Pinpoint the cell where the given text exists, returning its [X, Y] midpoint coordinate. 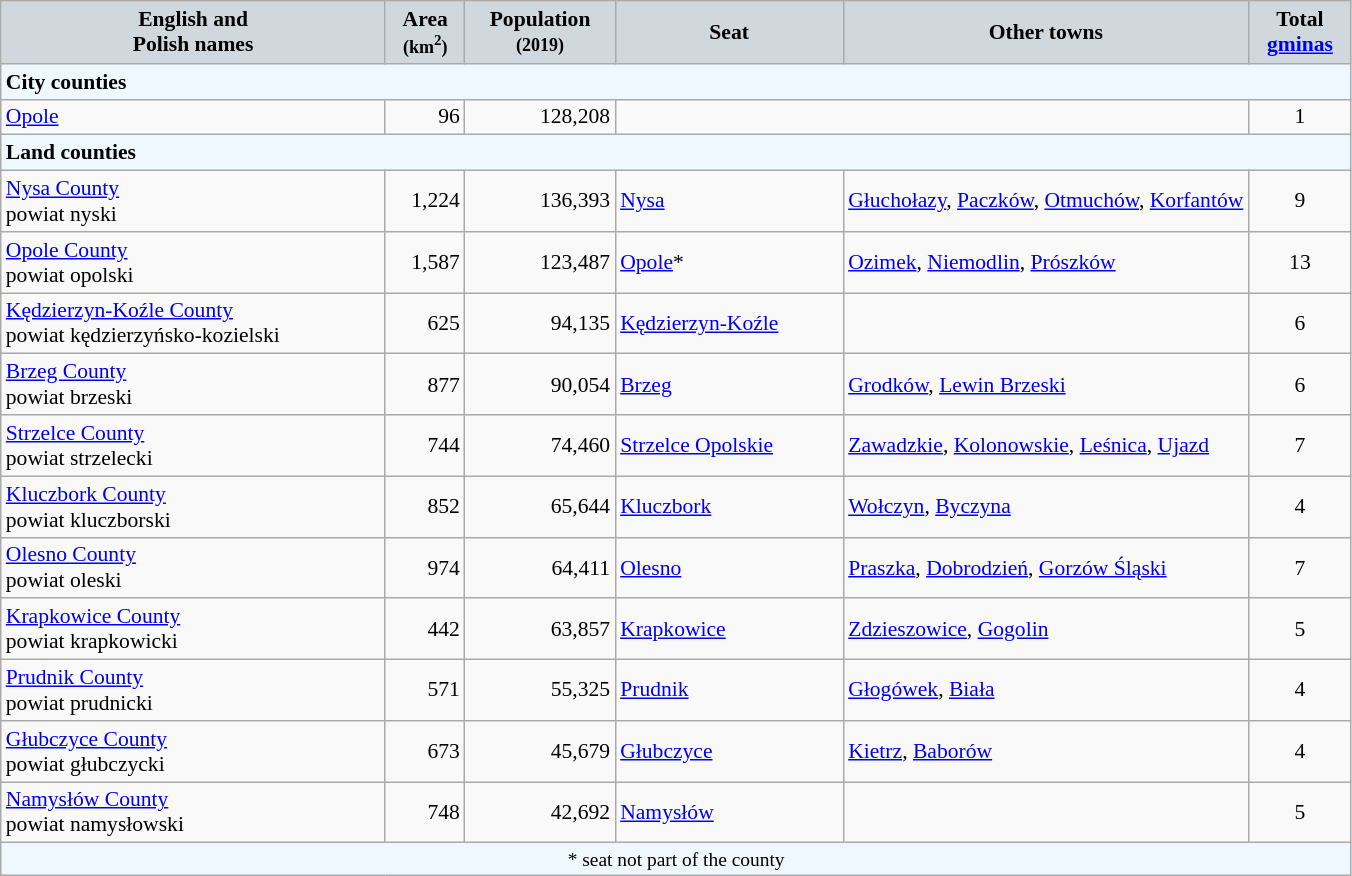
Olesno [729, 568]
Strzelce County powiat strzelecki [194, 446]
1,587 [425, 262]
Opole* [729, 262]
9 [1300, 202]
64,411 [540, 568]
94,135 [540, 324]
442 [425, 630]
Grodków, Lewin Brzeski [1046, 384]
Olesno County powiat oleski [194, 568]
Głogówek, Biała [1046, 690]
Other towns [1046, 32]
Kluczbork [729, 506]
City counties [676, 82]
42,692 [540, 812]
Wołczyn, Byczyna [1046, 506]
Praszka, Dobrodzień, Gorzów Śląski [1046, 568]
74,460 [540, 446]
* seat not part of the county [676, 860]
13 [1300, 262]
Opole [194, 117]
748 [425, 812]
Zawadzkie, Kolonowskie, Leśnica, Ujazd [1046, 446]
1,224 [425, 202]
128,208 [540, 117]
852 [425, 506]
90,054 [540, 384]
877 [425, 384]
Namysłów County powiat namysłowski [194, 812]
Krapkowice County powiat krapkowicki [194, 630]
Seat [729, 32]
96 [425, 117]
1 [1300, 117]
Nysa County powiat nyski [194, 202]
55,325 [540, 690]
123,487 [540, 262]
Brzeg County powiat brzeski [194, 384]
Brzeg [729, 384]
Kędzierzyn-Koźle County powiat kędzierzyńsko-kozielski [194, 324]
625 [425, 324]
Namysłów [729, 812]
Zdzieszowice, Gogolin [1046, 630]
974 [425, 568]
Kluczbork County powiat kluczborski [194, 506]
Population (2019) [540, 32]
English and Polish names [194, 32]
571 [425, 690]
136,393 [540, 202]
Total gminas [1300, 32]
Prudnik [729, 690]
45,679 [540, 752]
744 [425, 446]
Land counties [676, 153]
Głubczyce County powiat głubczycki [194, 752]
Głuchołazy, Paczków, Otmuchów, Korfantów [1046, 202]
Krapkowice [729, 630]
Kietrz, Baborów [1046, 752]
Kędzierzyn-Koźle [729, 324]
Ozimek, Niemodlin, Prószków [1046, 262]
Area (km2) [425, 32]
Głubczyce [729, 752]
63,857 [540, 630]
Opole County powiat opolski [194, 262]
673 [425, 752]
Prudnik County powiat prudnicki [194, 690]
65,644 [540, 506]
Strzelce Opolskie [729, 446]
Nysa [729, 202]
